For the text-containing cell, return its midpoint in [x, y] coordinate format. 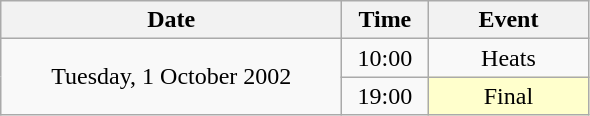
Date [172, 20]
19:00 [385, 96]
Heats [508, 58]
Final [508, 96]
Time [385, 20]
Tuesday, 1 October 2002 [172, 77]
10:00 [385, 58]
Event [508, 20]
